Return the [x, y] coordinate for the center point of the cell that contains the specified text.  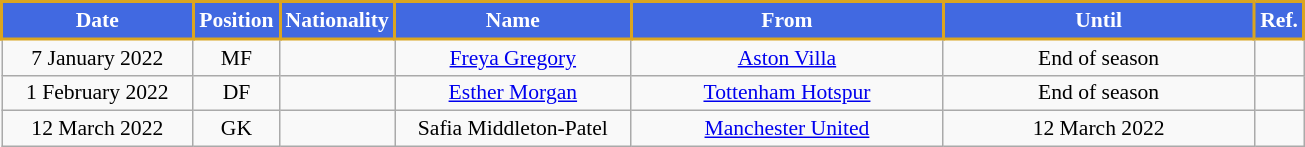
Position [236, 20]
Safia Middleton-Patel [514, 129]
Freya Gregory [514, 57]
From [787, 20]
7 January 2022 [98, 57]
MF [236, 57]
Tottenham Hotspur [787, 93]
Name [514, 20]
GK [236, 129]
Nationality [338, 20]
Aston Villa [787, 57]
Esther Morgan [514, 93]
1 February 2022 [98, 93]
Date [98, 20]
Ref. [1278, 20]
DF [236, 93]
Manchester United [787, 129]
Until [1099, 20]
